Determine the (x, y) coordinate at the center of the cell enclosing the given text.  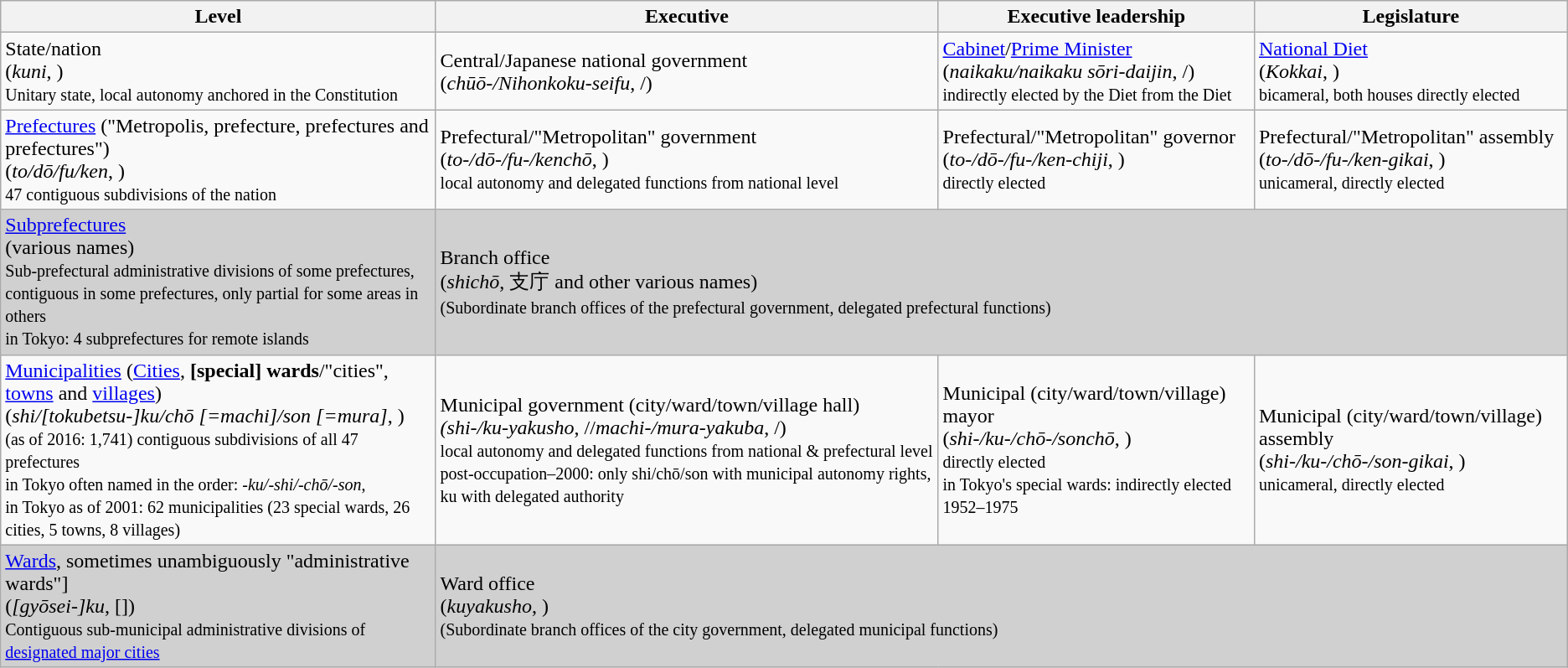
Legislature (1411, 17)
Ward office(kuyakusho, )(Subordinate branch offices of the city government, delegated municipal functions) (1002, 606)
Executive leadership (1096, 17)
Cabinet/Prime Minister(naikaku/naikaku sōri-daijin, /)indirectly elected by the Diet from the Diet (1096, 71)
State/nation(kuni, )Unitary state, local autonomy anchored in the Constitution (218, 71)
Branch office(shichō, 支庁 and other various names)(Subordinate branch offices of the prefectural government, delegated prefectural functions) (1002, 282)
Prefectures ("Metropolis, prefecture, prefectures and prefectures")(to/dō/fu/ken, )47 contiguous subdivisions of the nation (218, 159)
National Diet(Kokkai, )bicameral, both houses directly elected (1411, 71)
Wards, sometimes unambiguously "administrative wards"]([gyōsei-]ku, [])Contiguous sub-municipal administrative divisions of designated major cities (218, 606)
Municipal (city/ward/town/village) assembly(shi-/ku-/chō-/son-gikai, )unicameral, directly elected (1411, 449)
Municipal (city/ward/town/village) mayor(shi-/ku-/chō-/sonchō, )directly electedin Tokyo's special wards: indirectly elected 1952–1975 (1096, 449)
Prefectural/"Metropolitan" governor(to-/dō-/fu-/ken-chiji, )directly elected (1096, 159)
Level (218, 17)
Prefectural/"Metropolitan" assembly(to-/dō-/fu-/ken-gikai, )unicameral, directly elected (1411, 159)
Prefectural/"Metropolitan" government(to-/dō-/fu-/kenchō, )local autonomy and delegated functions from national level (687, 159)
Executive (687, 17)
Central/Japanese national government(chūō-/Nihonkoku-seifu, /) (687, 71)
